Return (x, y) of the center of cell containing provided text 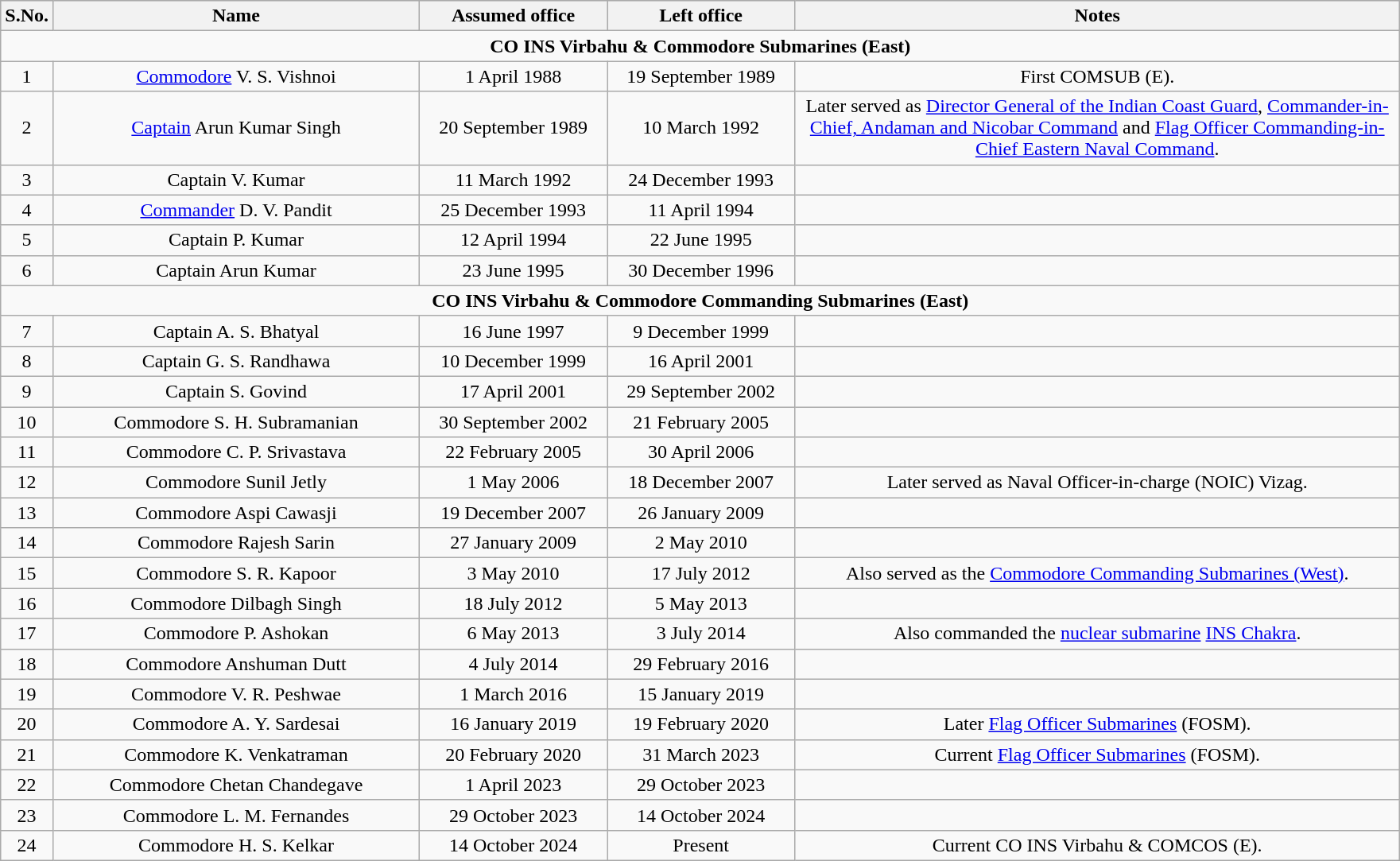
Commodore S. H. Subramanian (235, 422)
22 June 1995 (701, 240)
1 March 2016 (514, 694)
20 February 2020 (514, 754)
1 May 2006 (514, 483)
30 December 1996 (701, 270)
Commodore V. S. Vishnoi (235, 76)
Commander D. V. Pandit (235, 210)
16 (27, 603)
3 (27, 180)
18 (27, 664)
Captain V. Kumar (235, 180)
3 May 2010 (514, 573)
Commodore Dilbagh Singh (235, 603)
Captain G. S. Randhawa (235, 361)
S.No. (27, 16)
22 February 2005 (514, 452)
19 (27, 694)
2 May 2010 (701, 543)
23 June 1995 (514, 270)
Commodore L. M. Fernandes (235, 815)
Later Flag Officer Submarines (FOSM). (1097, 724)
Commodore Rajesh Sarin (235, 543)
8 (27, 361)
Captain Arun Kumar (235, 270)
19 February 2020 (701, 724)
Commodore C. P. Srivastava (235, 452)
1 April 2023 (514, 785)
Notes (1097, 16)
Commodore P. Ashokan (235, 634)
CO INS Virbahu & Commodore Submarines (East) (700, 46)
10 (27, 422)
5 May 2013 (701, 603)
24 (27, 845)
Captain S. Govind (235, 391)
7 (27, 331)
Commodore H. S. Kelkar (235, 845)
5 (27, 240)
Commodore V. R. Peshwae (235, 694)
Present (701, 845)
11 April 1994 (701, 210)
2 (27, 128)
Commodore Aspi Cawasji (235, 513)
Name (235, 16)
26 January 2009 (701, 513)
4 (27, 210)
15 January 2019 (701, 694)
20 September 1989 (514, 128)
Assumed office (514, 16)
17 April 2001 (514, 391)
3 July 2014 (701, 634)
17 July 2012 (701, 573)
Commodore A. Y. Sardesai (235, 724)
15 (27, 573)
20 (27, 724)
13 (27, 513)
24 December 1993 (701, 180)
30 September 2002 (514, 422)
Commodore S. R. Kapoor (235, 573)
31 March 2023 (701, 754)
21 (27, 754)
Current CO INS Virbahu & COMCOS (E). (1097, 845)
22 (27, 785)
11 (27, 452)
Later served as Naval Officer-in-charge (NOIC) Vizag. (1097, 483)
Also served as the Commodore Commanding Submarines (West). (1097, 573)
19 September 1989 (701, 76)
6 May 2013 (514, 634)
16 January 2019 (514, 724)
1 (27, 76)
Commodore Anshuman Dutt (235, 664)
12 (27, 483)
29 February 2016 (701, 664)
9 December 1999 (701, 331)
Captain P. Kumar (235, 240)
27 January 2009 (514, 543)
Commodore Chetan Chandegave (235, 785)
Commodore K. Venkatraman (235, 754)
6 (27, 270)
4 July 2014 (514, 664)
CO INS Virbahu & Commodore Commanding Submarines (East) (700, 301)
29 September 2002 (701, 391)
18 December 2007 (701, 483)
14 (27, 543)
30 April 2006 (701, 452)
9 (27, 391)
16 June 1997 (514, 331)
16 April 2001 (701, 361)
11 March 1992 (514, 180)
19 December 2007 (514, 513)
Captain A. S. Bhatyal (235, 331)
18 July 2012 (514, 603)
17 (27, 634)
1 April 1988 (514, 76)
Captain Arun Kumar Singh (235, 128)
Current Flag Officer Submarines (FOSM). (1097, 754)
10 March 1992 (701, 128)
10 December 1999 (514, 361)
25 December 1993 (514, 210)
21 February 2005 (701, 422)
Also commanded the nuclear submarine INS Chakra. (1097, 634)
23 (27, 815)
First COMSUB (E). (1097, 76)
Commodore Sunil Jetly (235, 483)
Left office (701, 16)
12 April 1994 (514, 240)
